Pinpoint the cell where the given text exists, returning its [x, y] midpoint coordinate. 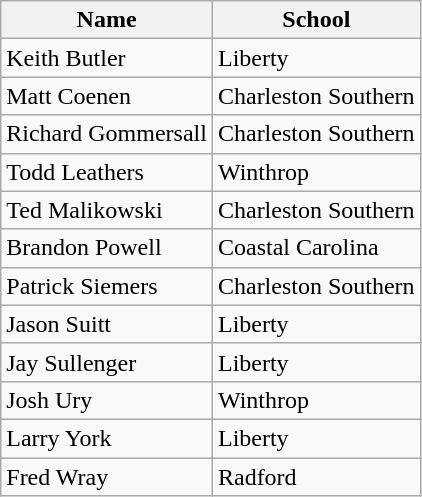
Coastal Carolina [316, 248]
Brandon Powell [107, 248]
Name [107, 20]
Ted Malikowski [107, 210]
Todd Leathers [107, 172]
Jay Sullenger [107, 362]
Matt Coenen [107, 96]
Richard Gommersall [107, 134]
Josh Ury [107, 400]
Keith Butler [107, 58]
Radford [316, 477]
School [316, 20]
Fred Wray [107, 477]
Larry York [107, 438]
Jason Suitt [107, 324]
Patrick Siemers [107, 286]
